Return (X, Y) of the center of cell containing provided text 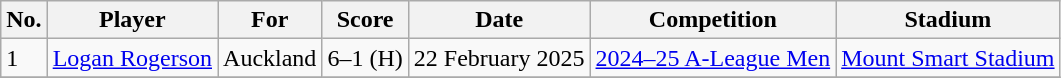
6–1 (H) (365, 58)
Auckland (270, 58)
Score (365, 20)
No. (24, 20)
Date (499, 20)
Player (132, 20)
Competition (713, 20)
22 February 2025 (499, 58)
1 (24, 58)
Stadium (948, 20)
For (270, 20)
Logan Rogerson (132, 58)
2024–25 A-League Men (713, 58)
Mount Smart Stadium (948, 58)
